Output the (X, Y) coordinate of the center of the cell containing the given text.  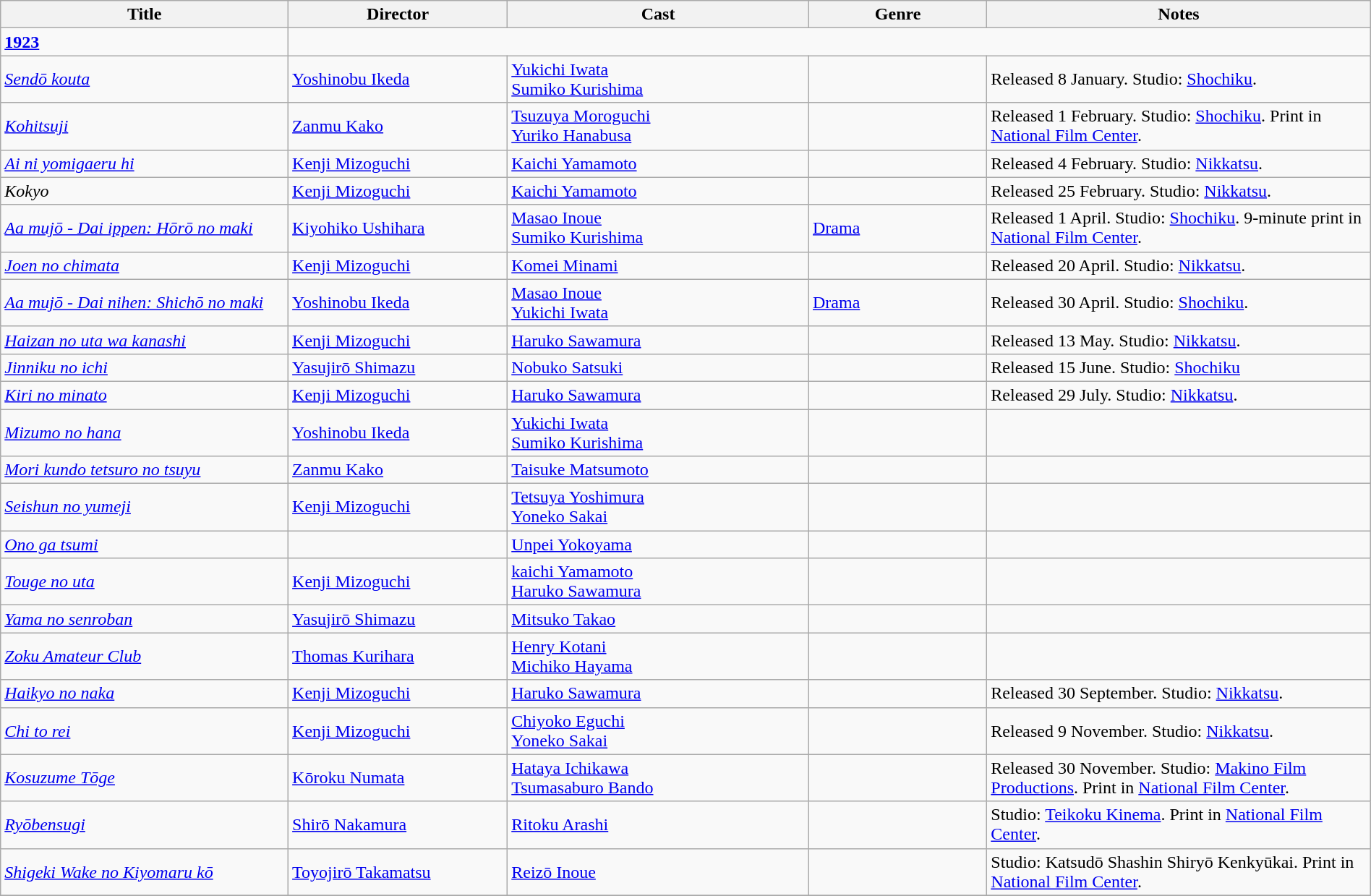
Kokyo (145, 191)
Mori kundo tetsuro no tsuyu (145, 470)
Haikyo no naka (145, 694)
Ritoku Arashi (658, 824)
Kosuzume Tōge (145, 778)
Title (145, 14)
Released 8 January. Studio: Shochiku. (1179, 80)
Genre (897, 14)
Studio: Teikoku Kinema. Print in National Film Center. (1179, 824)
Released 25 February. Studio: Nikkatsu. (1179, 191)
Released 30 September. Studio: Nikkatsu. (1179, 694)
Touge no uta (145, 581)
Shigeki Wake no Kiyomaru kō (145, 872)
Reizō Inoue (658, 872)
Aa mujō - Dai nihen: Shichō no maki (145, 302)
Studio: Katsudō Shashin Shiryō Kenkyūkai. Print in National Film Center. (1179, 872)
Sendō kouta (145, 80)
Unpei Yokoyama (658, 545)
Masao InoueSumiko Kurishima (658, 229)
kaichi YamamotoHaruko Sawamura (658, 581)
Masao InoueYukichi Iwata (658, 302)
Toyojirō Takamatsu (398, 872)
Released 20 April. Studio: Nikkatsu. (1179, 265)
Kiri no minato (145, 395)
Tsuzuya MoroguchiYuriko Hanabusa (658, 126)
Released 4 February. Studio: Nikkatsu. (1179, 163)
Released 29 July. Studio: Nikkatsu. (1179, 395)
Released 1 April. Studio: Shochiku. 9-minute print in National Film Center. (1179, 229)
Komei Minami (658, 265)
Yama no senroban (145, 619)
Mizumo no hana (145, 432)
Jinniku no ichi (145, 367)
Kiyohiko Ushihara (398, 229)
Released 1 February. Studio: Shochiku. Print in National Film Center. (1179, 126)
Released 13 May. Studio: Nikkatsu. (1179, 340)
Chiyoko EguchiYoneko Sakai (658, 730)
Released 15 June. Studio: Shochiku (1179, 367)
1923 (145, 42)
Taisuke Matsumoto (658, 470)
Released 9 November. Studio: Nikkatsu. (1179, 730)
Notes (1179, 14)
Hataya IchikawaTsumasaburo Bando (658, 778)
Released 30 November. Studio: Makino Film Productions. Print in National Film Center. (1179, 778)
Zoku Amateur Club (145, 657)
Joen no chimata (145, 265)
Seishun no yumeji (145, 508)
Thomas Kurihara (398, 657)
Nobuko Satsuki (658, 367)
Cast (658, 14)
Released 30 April. Studio: Shochiku. (1179, 302)
Ryōbensugi (145, 824)
Kōroku Numata (398, 778)
Ai ni yomigaeru hi (145, 163)
Henry KotaniMichiko Hayama (658, 657)
Aa mujō - Dai ippen: Hōrō no maki (145, 229)
Director (398, 14)
Ono ga tsumi (145, 545)
Tetsuya YoshimuraYoneko Sakai (658, 508)
Shirō Nakamura (398, 824)
Chi to rei (145, 730)
Haizan no uta wa kanashi (145, 340)
Kohitsuji (145, 126)
Mitsuko Takao (658, 619)
